Provide the [X, Y] coordinate of the cell's center where the given text is located.  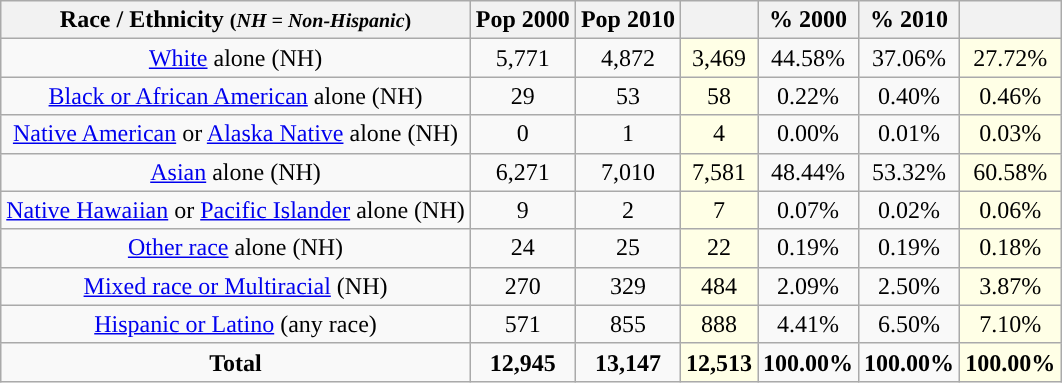
29 [522, 96]
329 [628, 286]
53.32% [910, 172]
2 [628, 210]
Native American or Alaska Native alone (NH) [236, 134]
0.22% [808, 96]
0.00% [808, 134]
3,469 [718, 58]
0 [522, 134]
53 [628, 96]
13,147 [628, 362]
9 [522, 210]
1 [628, 134]
4 [718, 134]
Asian alone (NH) [236, 172]
571 [522, 324]
0.06% [1010, 210]
0.07% [808, 210]
% 2010 [910, 20]
24 [522, 248]
White alone (NH) [236, 58]
12,513 [718, 362]
Race / Ethnicity (NH = Non-Hispanic) [236, 20]
58 [718, 96]
7 [718, 210]
6,271 [522, 172]
0.46% [1010, 96]
0.02% [910, 210]
60.58% [1010, 172]
0.40% [910, 96]
6.50% [910, 324]
22 [718, 248]
37.06% [910, 58]
12,945 [522, 362]
Black or African American alone (NH) [236, 96]
Pop 2010 [628, 20]
3.87% [1010, 286]
7,581 [718, 172]
% 2000 [808, 20]
Mixed race or Multiracial (NH) [236, 286]
27.72% [1010, 58]
5,771 [522, 58]
0.01% [910, 134]
7,010 [628, 172]
Hispanic or Latino (any race) [236, 324]
7.10% [1010, 324]
855 [628, 324]
888 [718, 324]
Other race alone (NH) [236, 248]
2.09% [808, 286]
Native Hawaiian or Pacific Islander alone (NH) [236, 210]
0.18% [1010, 248]
2.50% [910, 286]
0.03% [1010, 134]
25 [628, 248]
Total [236, 362]
4,872 [628, 58]
484 [718, 286]
48.44% [808, 172]
4.41% [808, 324]
270 [522, 286]
Pop 2000 [522, 20]
44.58% [808, 58]
